Extract the [x, y] coordinate from the center of the cell holding the provided text.  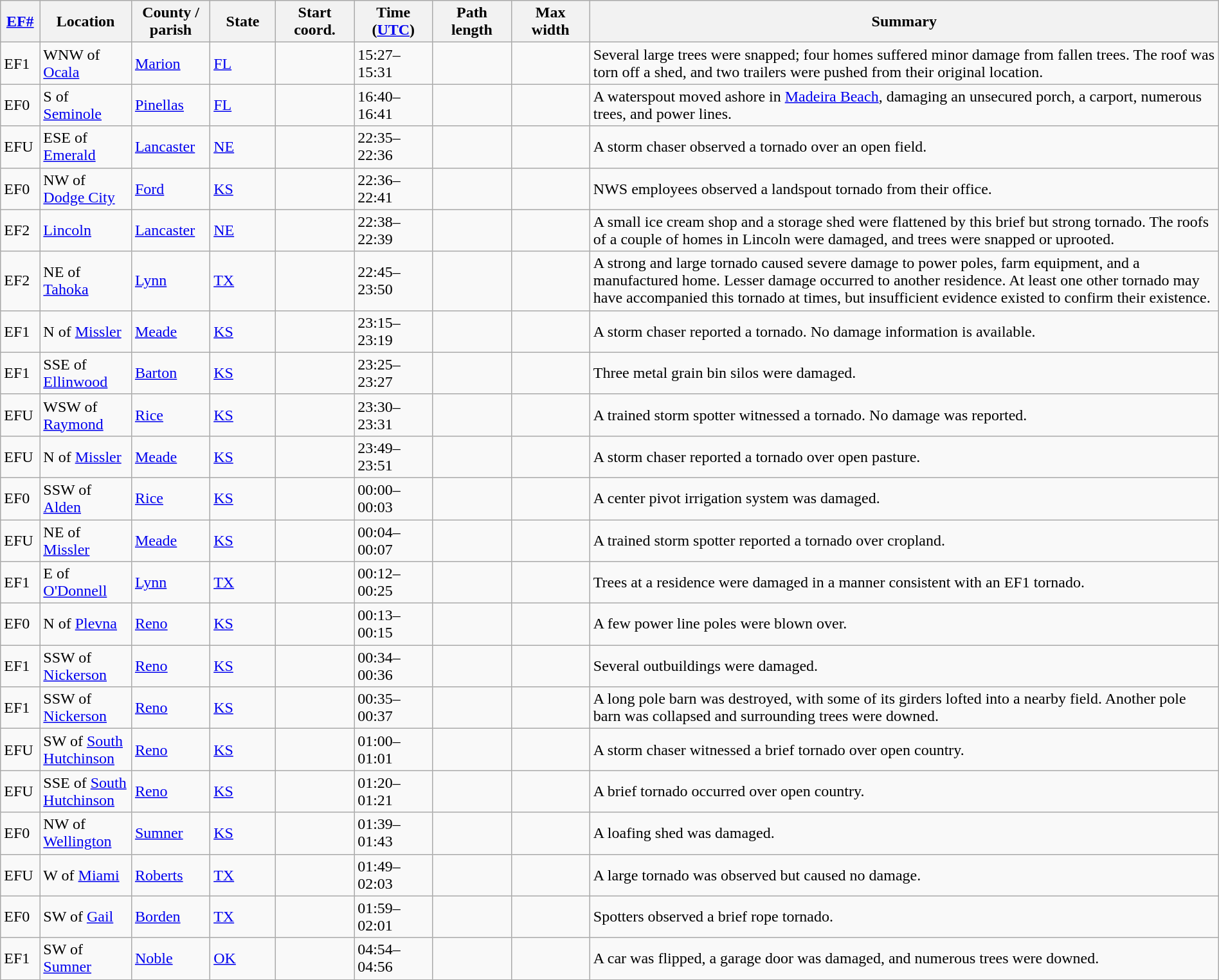
00:34–00:36 [393, 666]
23:49–23:51 [393, 456]
A storm chaser witnessed a brief tornado over open country. [904, 749]
Path length [472, 22]
OK [243, 959]
22:38–22:39 [393, 230]
N of Plevna [86, 625]
Marion [170, 63]
EF# [21, 22]
00:00–00:03 [393, 499]
01:59–02:01 [393, 916]
Pinellas [170, 105]
WSW of Raymond [86, 415]
SSE of Ellinwood [86, 373]
Spotters observed a brief rope tornado. [904, 916]
23:30–23:31 [393, 415]
A trained storm spotter witnessed a tornado. No damage was reported. [904, 415]
SW of Gail [86, 916]
Roberts [170, 875]
15:27–15:31 [393, 63]
Lincoln [86, 230]
A few power line poles were blown over. [904, 625]
A large tornado was observed but caused no damage. [904, 875]
SW of Sumner [86, 959]
NE of Tahoka [86, 281]
Three metal grain bin silos were damaged. [904, 373]
22:45–23:50 [393, 281]
ESE of Emerald [86, 147]
00:04–00:07 [393, 540]
16:40–16:41 [393, 105]
22:36–22:41 [393, 189]
23:25–23:27 [393, 373]
NW of Dodge City [86, 189]
04:54–04:56 [393, 959]
01:49–02:03 [393, 875]
SW of South Hutchinson [86, 749]
Ford [170, 189]
Start coord. [314, 22]
00:13–00:15 [393, 625]
A waterspout moved ashore in Madeira Beach, damaging an unsecured porch, a carport, numerous trees, and power lines. [904, 105]
A center pivot irrigation system was damaged. [904, 499]
A storm chaser reported a tornado. No damage information is available. [904, 332]
01:00–01:01 [393, 749]
Time (UTC) [393, 22]
State [243, 22]
A car was flipped, a garage door was damaged, and numerous trees were downed. [904, 959]
Borden [170, 916]
WNW of Ocala [86, 63]
SSE of South Hutchinson [86, 792]
Location [86, 22]
NW of Wellington [86, 833]
A storm chaser reported a tornado over open pasture. [904, 456]
A brief tornado occurred over open country. [904, 792]
Sumner [170, 833]
SSW of Alden [86, 499]
S of Seminole [86, 105]
23:15–23:19 [393, 332]
00:12–00:25 [393, 582]
E of O'Donnell [86, 582]
W of Miami [86, 875]
NE of Missler [86, 540]
Summary [904, 22]
County / parish [170, 22]
NWS employees observed a landspout tornado from their office. [904, 189]
Barton [170, 373]
01:20–01:21 [393, 792]
A trained storm spotter reported a tornado over cropland. [904, 540]
Noble [170, 959]
Max width [550, 22]
A loafing shed was damaged. [904, 833]
22:35–22:36 [393, 147]
01:39–01:43 [393, 833]
Trees at a residence were damaged in a manner consistent with an EF1 tornado. [904, 582]
Several outbuildings were damaged. [904, 666]
00:35–00:37 [393, 708]
A storm chaser observed a tornado over an open field. [904, 147]
